Locate the cell with the specified text and output its [X, Y] center coordinate. 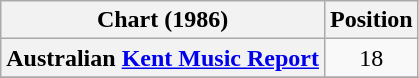
Australian Kent Music Report [163, 58]
Position [371, 20]
Chart (1986) [163, 20]
18 [371, 58]
